Capture the cell that displays the provided text and extract its (x, y) central coordinate. 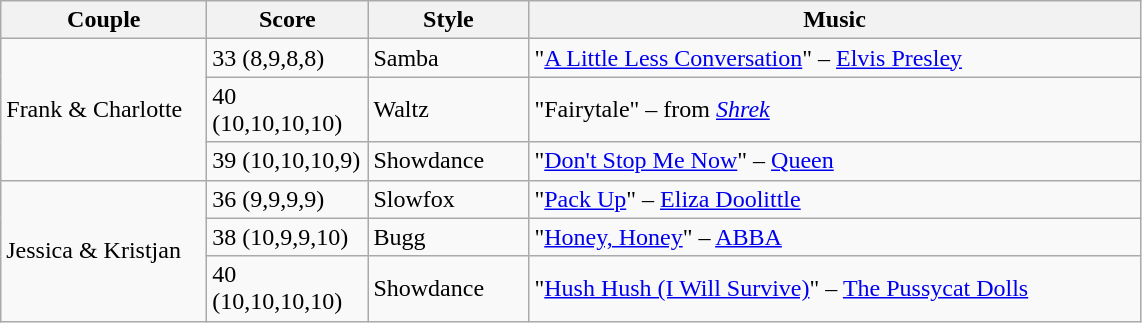
39 (10,10,10,9) (288, 161)
Score (288, 20)
36 (9,9,9,9) (288, 199)
38 (10,9,9,10) (288, 237)
33 (8,9,8,8) (288, 58)
"A Little Less Conversation" – Elvis Presley (834, 58)
"Fairytale" – from Shrek (834, 110)
"Honey, Honey" – ABBA (834, 237)
Style (448, 20)
Frank & Charlotte (104, 110)
Music (834, 20)
"Don't Stop Me Now" – Queen (834, 161)
Couple (104, 20)
"Pack Up" – Eliza Doolittle (834, 199)
Bugg (448, 237)
Jessica & Kristjan (104, 250)
Samba (448, 58)
Slowfox (448, 199)
"Hush Hush (I Will Survive)" – The Pussycat Dolls (834, 288)
Waltz (448, 110)
